Detect which cell encompasses the target text, then output its (X, Y) center coordinate. 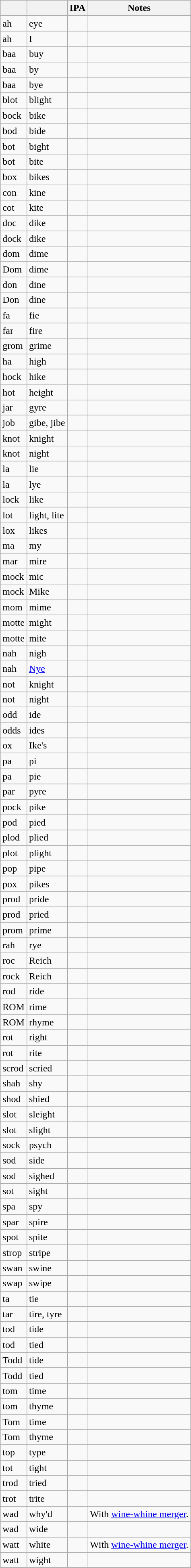
ox (14, 746)
spa (14, 1207)
my (47, 546)
trod (14, 1483)
Notes (139, 8)
bite (47, 161)
rhyme (47, 1022)
nigh (47, 653)
far (14, 331)
spite (47, 1237)
swipe (47, 1283)
tot (14, 1468)
Nye (47, 669)
plight (47, 853)
right (47, 1038)
pied (47, 822)
ta (14, 1299)
pop (14, 868)
plied (47, 838)
mom (14, 607)
ride (47, 992)
gyre (47, 407)
sighed (47, 1176)
bight (47, 146)
fire (47, 331)
mire (47, 561)
odds (14, 730)
prime (47, 930)
I (47, 39)
job (14, 423)
high (47, 361)
likes (47, 530)
pipe (47, 868)
pi (47, 761)
plod (14, 838)
bock (14, 115)
roc (14, 961)
why'd (47, 1514)
pock (14, 807)
pride (47, 899)
lie (47, 469)
hot (14, 392)
par (14, 792)
ide (47, 715)
strop (14, 1253)
box (14, 177)
IPA (77, 8)
bide (47, 131)
Ike's (47, 746)
doc (14, 223)
kite (47, 208)
trite (47, 1499)
scrod (14, 1068)
sot (14, 1191)
prom (14, 930)
grime (47, 346)
swine (47, 1268)
shah (14, 1084)
by (47, 69)
spar (14, 1222)
bikes (47, 177)
rite (47, 1053)
ha (14, 361)
light, lite (47, 515)
like (47, 500)
rye (47, 945)
tried (47, 1483)
bye (47, 85)
stripe (47, 1253)
odd (14, 715)
buy (47, 54)
dom (14, 254)
sock (14, 1145)
lox (14, 530)
mite (47, 638)
pikes (47, 884)
grom (14, 346)
might (47, 623)
shod (14, 1099)
pie (47, 776)
shy (47, 1084)
swan (14, 1268)
rock (14, 976)
mic (47, 576)
spot (14, 1237)
gibe, jibe (47, 423)
rod (14, 992)
fa (14, 315)
white (47, 1545)
blot (14, 100)
swap (14, 1283)
plot (14, 853)
blight (47, 100)
tie (47, 1299)
cot (14, 208)
side (47, 1160)
eye (47, 23)
ma (14, 546)
pyre (47, 792)
shied (47, 1099)
ides (47, 730)
pod (14, 822)
bike (47, 115)
sleight (47, 1114)
pried (47, 914)
scried (47, 1068)
tire, tyre (47, 1314)
top (14, 1453)
tight (47, 1468)
trot (14, 1499)
con (14, 193)
don (14, 285)
hike (47, 377)
spy (47, 1207)
psych (47, 1145)
rah (14, 945)
height (47, 392)
spire (47, 1222)
bod (14, 131)
lock (14, 500)
lot (14, 515)
slight (47, 1130)
fie (47, 315)
wide (47, 1529)
type (47, 1453)
sight (47, 1191)
hock (14, 377)
Dom (14, 269)
pike (47, 807)
tar (14, 1314)
pox (14, 884)
mar (14, 561)
Don (14, 300)
wight (47, 1560)
lye (47, 484)
kine (47, 193)
mime (47, 607)
Mike (47, 592)
rime (47, 1007)
jar (14, 407)
dock (14, 239)
